Detect which cell encompasses the target text, then output its (x, y) center coordinate. 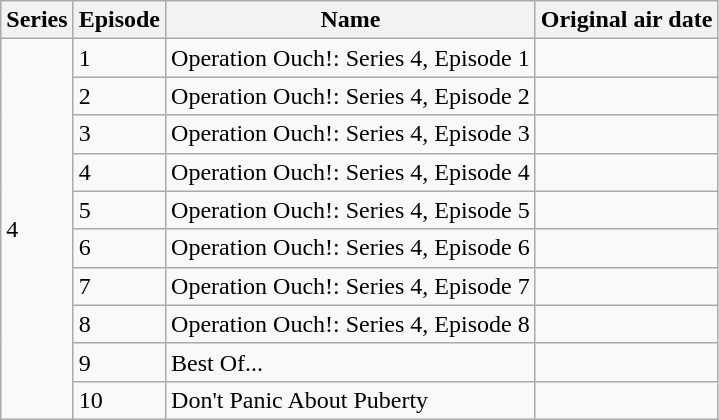
2 (119, 96)
1 (119, 58)
Episode (119, 20)
9 (119, 362)
Operation Ouch!: Series 4, Episode 6 (351, 248)
Best Of... (351, 362)
Don't Panic About Puberty (351, 400)
7 (119, 286)
6 (119, 248)
5 (119, 210)
Name (351, 20)
Operation Ouch!: Series 4, Episode 2 (351, 96)
Original air date (626, 20)
10 (119, 400)
8 (119, 324)
Operation Ouch!: Series 4, Episode 5 (351, 210)
Operation Ouch!: Series 4, Episode 4 (351, 172)
Operation Ouch!: Series 4, Episode 1 (351, 58)
Series (37, 20)
Operation Ouch!: Series 4, Episode 7 (351, 286)
Operation Ouch!: Series 4, Episode 8 (351, 324)
Operation Ouch!: Series 4, Episode 3 (351, 134)
3 (119, 134)
